From the cell containing the given text, extract its center point as [x, y] coordinate. 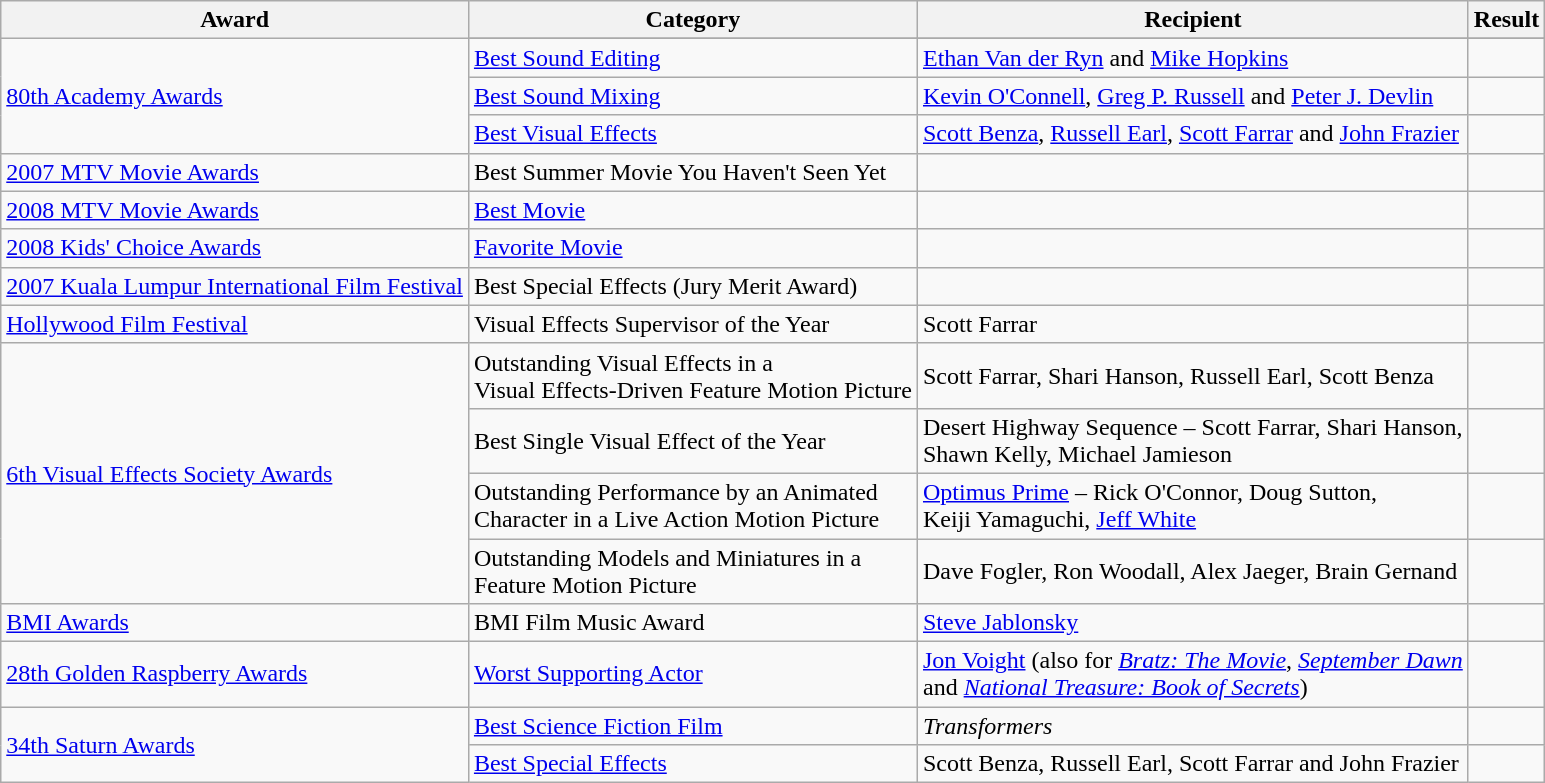
28th Golden Raspberry Awards [235, 674]
34th Saturn Awards [235, 745]
Best Summer Movie You Haven't Seen Yet [692, 172]
Best Special Effects [692, 764]
Best Movie [692, 210]
Scott Farrar, Shari Hanson, Russell Earl, Scott Benza [1192, 376]
Award [235, 20]
Category [692, 20]
Best Single Visual Effect of the Year [692, 440]
Outstanding Models and Miniatures in aFeature Motion Picture [692, 570]
BMI Awards [235, 623]
Scott Farrar [1192, 324]
Transformers [1192, 726]
Ethan Van der Ryn and Mike Hopkins [1192, 58]
2008 MTV Movie Awards [235, 210]
80th Academy Awards [235, 96]
Outstanding Visual Effects in aVisual Effects-Driven Feature Motion Picture [692, 376]
Worst Supporting Actor [692, 674]
Desert Highway Sequence – Scott Farrar, Shari Hanson,Shawn Kelly, Michael Jamieson [1192, 440]
Kevin O'Connell, Greg P. Russell and Peter J. Devlin [1192, 96]
Result [1506, 20]
Visual Effects Supervisor of the Year [692, 324]
Steve Jablonsky [1192, 623]
Best Science Fiction Film [692, 726]
Best Special Effects (Jury Merit Award) [692, 286]
Optimus Prime – Rick O'Connor, Doug Sutton,Keiji Yamaguchi, Jeff White [1192, 506]
Dave Fogler, Ron Woodall, Alex Jaeger, Brain Gernand [1192, 570]
6th Visual Effects Society Awards [235, 473]
2007 Kuala Lumpur International Film Festival [235, 286]
Best Sound Editing [692, 58]
Hollywood Film Festival [235, 324]
2008 Kids' Choice Awards [235, 248]
Recipient [1192, 20]
Outstanding Performance by an AnimatedCharacter in a Live Action Motion Picture [692, 506]
Favorite Movie [692, 248]
Best Sound Mixing [692, 96]
Jon Voight (also for Bratz: The Movie, September Dawnand National Treasure: Book of Secrets) [1192, 674]
Best Visual Effects [692, 134]
BMI Film Music Award [692, 623]
2007 MTV Movie Awards [235, 172]
